Determine the (x, y) coordinate at the center of the cell enclosing the given text.  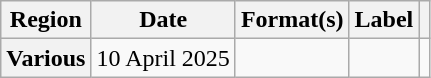
10 April 2025 (163, 58)
Label (384, 20)
Date (163, 20)
Format(s) (292, 20)
Various (46, 58)
Region (46, 20)
